Determine the [x, y] coordinate at the center of the cell enclosing the given text.  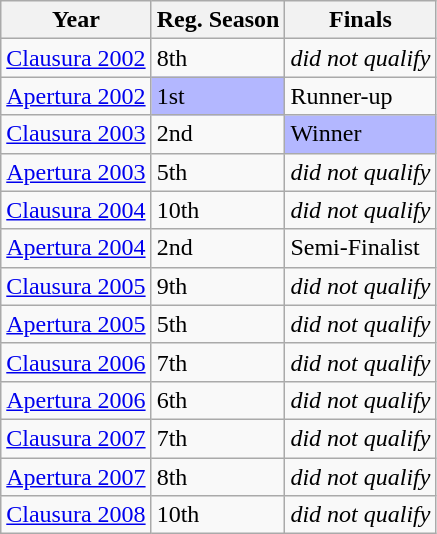
Finals [360, 20]
Clausura 2006 [76, 362]
Winner [360, 134]
9th [218, 286]
Clausura 2003 [76, 134]
Clausura 2005 [76, 286]
Apertura 2007 [76, 477]
Runner-up [360, 96]
Year [76, 20]
Clausura 2004 [76, 210]
Apertura 2002 [76, 96]
Reg. Season [218, 20]
Apertura 2006 [76, 400]
Clausura 2002 [76, 58]
Clausura 2008 [76, 515]
Clausura 2007 [76, 438]
Apertura 2004 [76, 248]
Apertura 2003 [76, 172]
1st [218, 96]
Apertura 2005 [76, 324]
6th [218, 400]
Semi-Finalist [360, 248]
